Output the (X, Y) coordinate of the center of the cell containing the given text.  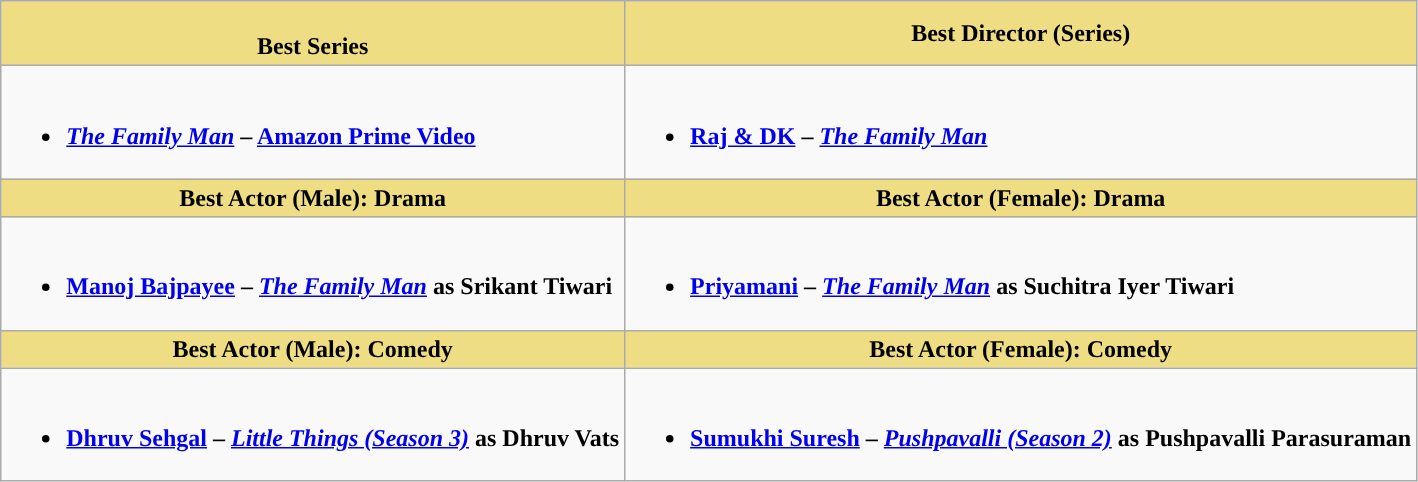
Manoj Bajpayee – The Family Man as Srikant Tiwari (313, 274)
The Family Man – Amazon Prime Video (313, 122)
Best Series (313, 34)
Priyamani – The Family Man as Suchitra Iyer Tiwari (1021, 274)
Sumukhi Suresh – Pushpavalli (Season 2) as Pushpavalli Parasuraman (1021, 424)
Best Actor (Male): Drama (313, 198)
Raj & DK – The Family Man (1021, 122)
Best Director (Series) (1021, 34)
Dhruv Sehgal – Little Things (Season 3) as Dhruv Vats (313, 424)
Best Actor (Female): Comedy (1021, 349)
Best Actor (Male): Comedy (313, 349)
Best Actor (Female): Drama (1021, 198)
